Return (x, y) of the center of cell containing provided text 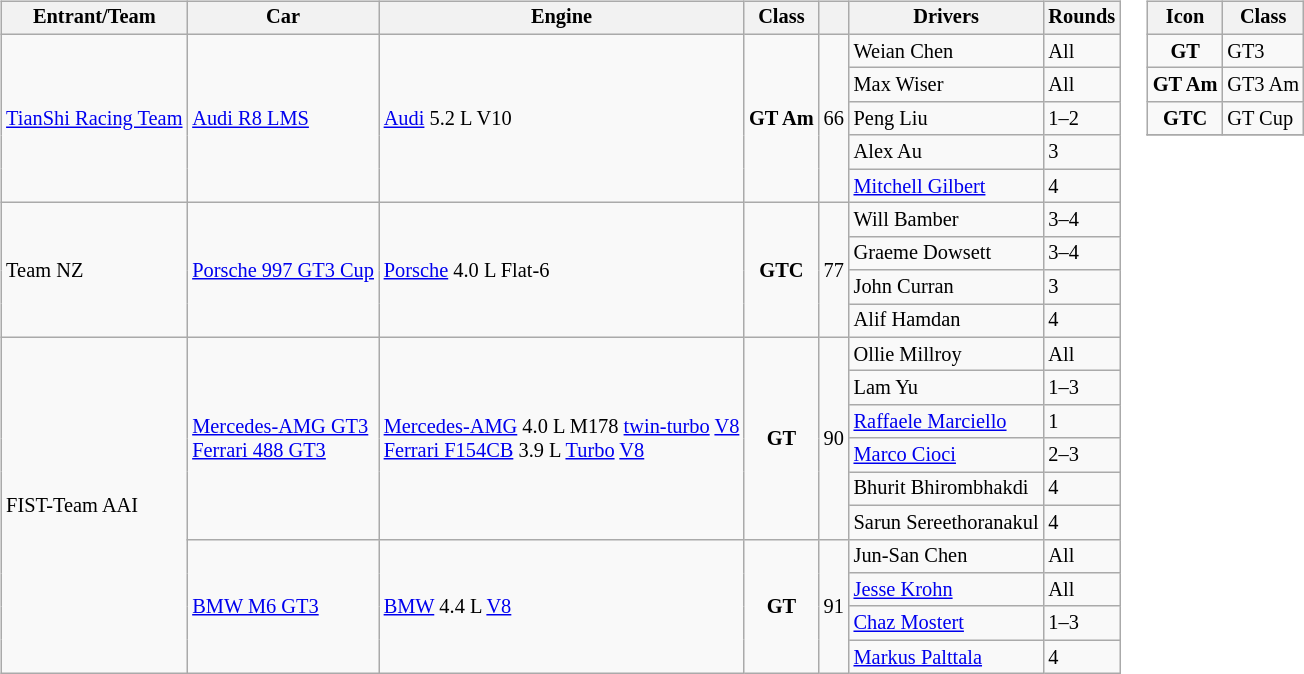
Lam Yu (946, 388)
GT Cup (1263, 119)
Entrant/Team (94, 18)
Mercedes-AMG GT3 Ferrari 488 GT3 (282, 438)
Mercedes-AMG 4.0 L M178 twin-turbo V8 Ferrari F154CB 3.9 L Turbo V8 (562, 438)
GT3 (1263, 51)
Porsche 997 GT3 Cup (282, 270)
Alif Hamdan (946, 321)
Jun-San Chen (946, 556)
Audi R8 LMS (282, 118)
Weian Chen (946, 51)
2–3 (1082, 455)
FIST-Team AAI (94, 506)
Ollie Millroy (946, 354)
Bhurit Bhirombhakdi (946, 489)
66 (834, 118)
Engine (562, 18)
1–2 (1082, 119)
John Curran (946, 287)
90 (834, 438)
77 (834, 270)
Rounds (1082, 18)
Car (282, 18)
Sarun Sereethoranakul (946, 522)
TianShi Racing Team (94, 118)
Jesse Krohn (946, 590)
Marco Cioci (946, 455)
Drivers (946, 18)
Raffaele Marciello (946, 422)
Icon (1185, 18)
Markus Palttala (946, 657)
Audi 5.2 L V10 (562, 118)
Porsche 4.0 L Flat-6 (562, 270)
Graeme Dowsett (946, 253)
Peng Liu (946, 119)
Chaz Mostert (946, 623)
GT3 Am (1263, 85)
Mitchell Gilbert (946, 186)
Max Wiser (946, 85)
Will Bamber (946, 220)
1 (1082, 422)
BMW 4.4 L V8 (562, 606)
Alex Au (946, 152)
91 (834, 606)
BMW M6 GT3 (282, 606)
Team NZ (94, 270)
